Capture the cell that displays the provided text and extract its [X, Y] central coordinate. 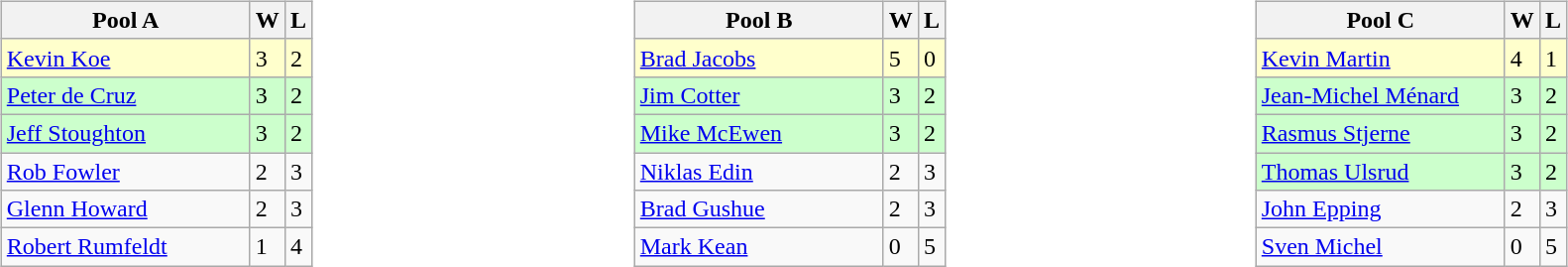
Jeff Stoughton [125, 133]
Robert Rumfeldt [125, 247]
Thomas Ulsrud [1380, 172]
Rob Fowler [125, 172]
Peter de Cruz [125, 95]
Sven Michel [1380, 247]
Mike McEwen [759, 133]
Niklas Edin [759, 172]
Rasmus Stjerne [1380, 133]
Glenn Howard [125, 209]
John Epping [1380, 209]
Jean-Michel Ménard [1380, 95]
Pool A [125, 20]
Brad Gushue [759, 209]
Pool B [759, 20]
Mark Kean [759, 247]
Brad Jacobs [759, 58]
Pool C [1380, 20]
Kevin Koe [125, 58]
Jim Cotter [759, 95]
Kevin Martin [1380, 58]
